From the cell containing the given text, extract its center point as (x, y) coordinate. 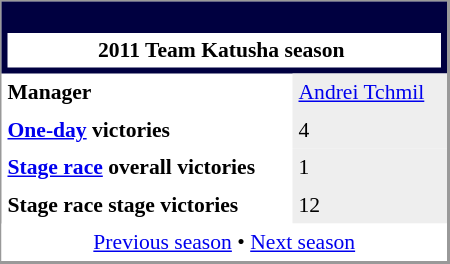
Stage race overall victories (148, 167)
1 (369, 167)
Manager (148, 93)
Andrei Tchmil (369, 93)
12 (369, 205)
One-day victories (148, 130)
Previous season • Next season (225, 243)
Stage race stage victories (148, 205)
4 (369, 130)
